For the text-containing cell, return its midpoint in (x, y) coordinate format. 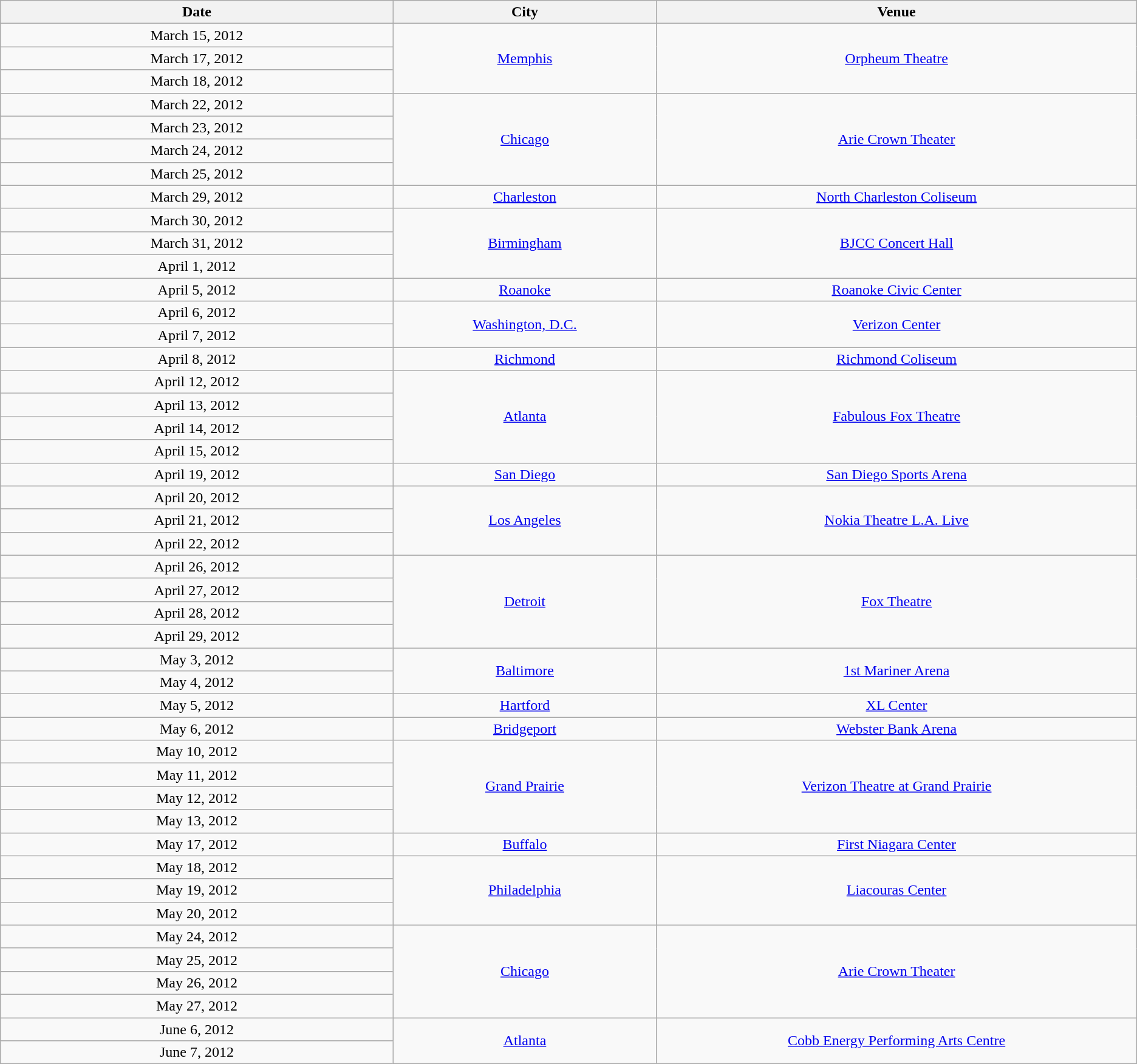
San Diego Sports Arena (896, 474)
April 29, 2012 (197, 636)
North Charleston Coliseum (896, 197)
April 5, 2012 (197, 290)
April 26, 2012 (197, 567)
April 22, 2012 (197, 544)
May 12, 2012 (197, 798)
Buffalo (525, 844)
April 19, 2012 (197, 474)
XL Center (896, 706)
April 6, 2012 (197, 313)
March 18, 2012 (197, 81)
May 3, 2012 (197, 659)
March 17, 2012 (197, 58)
Birmingham (525, 243)
Verizon Theatre at Grand Prairie (896, 786)
Roanoke (525, 290)
March 31, 2012 (197, 243)
April 8, 2012 (197, 359)
Detroit (525, 601)
Charleston (525, 197)
Fox Theatre (896, 601)
May 17, 2012 (197, 844)
Hartford (525, 706)
Fabulous Fox Theatre (896, 417)
June 7, 2012 (197, 1052)
April 21, 2012 (197, 520)
April 12, 2012 (197, 382)
April 20, 2012 (197, 497)
May 11, 2012 (197, 775)
March 15, 2012 (197, 35)
March 29, 2012 (197, 197)
Roanoke Civic Center (896, 290)
April 14, 2012 (197, 428)
May 10, 2012 (197, 752)
April 28, 2012 (197, 613)
March 25, 2012 (197, 174)
June 6, 2012 (197, 1029)
First Niagara Center (896, 844)
April 27, 2012 (197, 590)
May 19, 2012 (197, 890)
1st Mariner Arena (896, 670)
May 27, 2012 (197, 1006)
Los Angeles (525, 520)
March 22, 2012 (197, 104)
May 26, 2012 (197, 983)
Nokia Theatre L.A. Live (896, 520)
Bridgeport (525, 729)
May 20, 2012 (197, 913)
Webster Bank Arena (896, 729)
Richmond Coliseum (896, 359)
April 7, 2012 (197, 336)
Memphis (525, 58)
May 13, 2012 (197, 821)
Date (197, 12)
Venue (896, 12)
March 24, 2012 (197, 151)
April 1, 2012 (197, 266)
City (525, 12)
Liacouras Center (896, 890)
Baltimore (525, 670)
Washington, D.C. (525, 324)
Cobb Energy Performing Arts Centre (896, 1041)
Philadelphia (525, 890)
March 30, 2012 (197, 220)
April 15, 2012 (197, 451)
May 4, 2012 (197, 683)
May 18, 2012 (197, 867)
April 13, 2012 (197, 405)
May 25, 2012 (197, 960)
May 6, 2012 (197, 729)
Grand Prairie (525, 786)
May 24, 2012 (197, 936)
BJCC Concert Hall (896, 243)
May 5, 2012 (197, 706)
March 23, 2012 (197, 128)
Orpheum Theatre (896, 58)
San Diego (525, 474)
Verizon Center (896, 324)
Richmond (525, 359)
